Return the (X, Y) coordinate for the center point of the cell that contains the specified text.  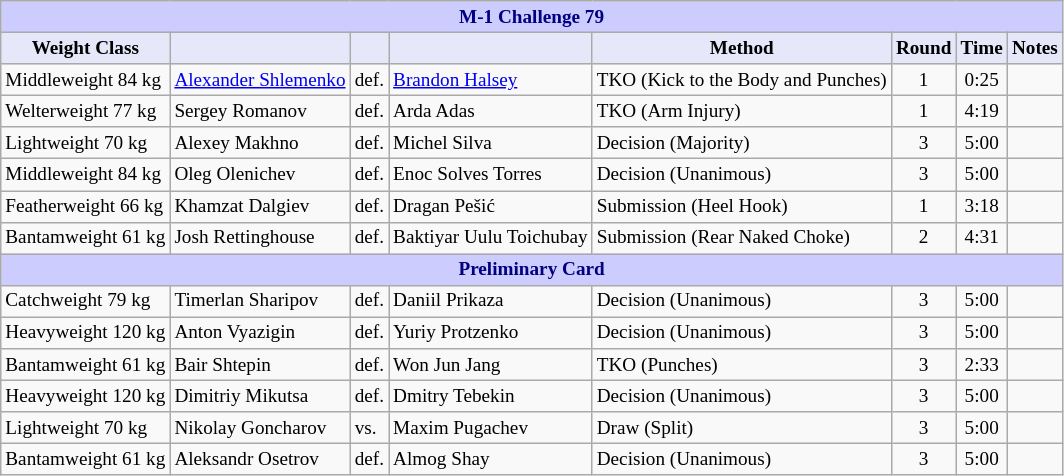
Enoc Solves Torres (491, 175)
Sergey Romanov (260, 111)
TKO (Punches) (742, 365)
Dimitriy Mikutsa (260, 396)
Timerlan Sharipov (260, 301)
Alexey Makhno (260, 143)
4:31 (982, 238)
Bair Shtepin (260, 365)
Dmitry Tebekin (491, 396)
Dragan Pešić (491, 206)
Arda Adas (491, 111)
Draw (Split) (742, 428)
Khamzat Dalgiev (260, 206)
Catchweight 79 kg (86, 301)
Michel Silva (491, 143)
Brandon Halsey (491, 80)
Won Jun Jang (491, 365)
Almog Shay (491, 460)
Featherweight 66 kg (86, 206)
3:18 (982, 206)
Alexander Shlemenko (260, 80)
2:33 (982, 365)
Baktiyar Uulu Toichubay (491, 238)
Weight Class (86, 48)
TKO (Arm Injury) (742, 111)
M-1 Challenge 79 (532, 17)
Yuriy Protzenko (491, 333)
2 (924, 238)
Method (742, 48)
Oleg Olenichev (260, 175)
Nikolay Goncharov (260, 428)
0:25 (982, 80)
Time (982, 48)
vs. (369, 428)
TKO (Kick to the Body and Punches) (742, 80)
Decision (Majority) (742, 143)
Welterweight 77 kg (86, 111)
Round (924, 48)
Daniil Prikaza (491, 301)
Josh Rettinghouse (260, 238)
Notes (1034, 48)
4:19 (982, 111)
Anton Vyazigin (260, 333)
Submission (Heel Hook) (742, 206)
Submission (Rear Naked Choke) (742, 238)
Aleksandr Osetrov (260, 460)
Maxim Pugachev (491, 428)
Preliminary Card (532, 270)
